Return the [x, y] coordinate for the center point of the cell that contains the specified text.  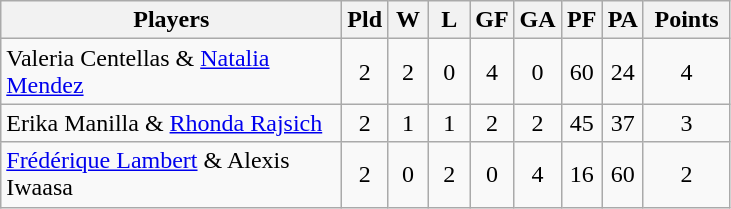
Frédérique Lambert & Alexis Iwaasa [172, 174]
Points [686, 20]
Players [172, 20]
24 [622, 72]
W [408, 20]
16 [582, 174]
45 [582, 123]
37 [622, 123]
PA [622, 20]
GF [492, 20]
L [450, 20]
Erika Manilla & Rhonda Rajsich [172, 123]
PF [582, 20]
3 [686, 123]
GA [538, 20]
Pld [365, 20]
Valeria Centellas & Natalia Mendez [172, 72]
